Find where the given text appears and provide that cell's center as [X, Y] coordinate. 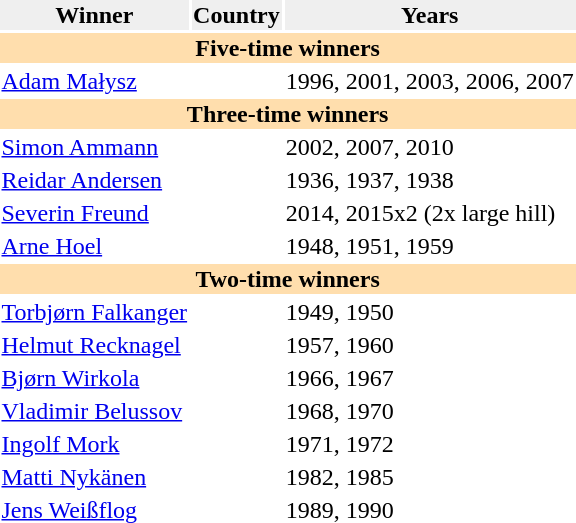
1949, 1950 [430, 312]
2002, 2007, 2010 [430, 147]
Winner [94, 15]
Helmut Recknagel [94, 345]
1982, 1985 [430, 477]
Years [430, 15]
Arne Hoel [94, 246]
1968, 1970 [430, 411]
Severin Freund [94, 213]
Bjørn Wirkola [94, 378]
Ingolf Mork [94, 444]
Three-time winners [288, 114]
Two-time winners [288, 279]
Five-time winners [288, 48]
1971, 1972 [430, 444]
2014, 2015x2 (2x large hill) [430, 213]
Country [237, 15]
Vladimir Belussov [94, 411]
1966, 1967 [430, 378]
Torbjørn Falkanger [94, 312]
Adam Małysz [94, 81]
1936, 1937, 1938 [430, 180]
Simon Ammann [94, 147]
Reidar Andersen [94, 180]
Matti Nykänen [94, 477]
1957, 1960 [430, 345]
1996, 2001, 2003, 2006, 2007 [430, 81]
1948, 1951, 1959 [430, 246]
